Return [X, Y] of the center of cell containing provided text 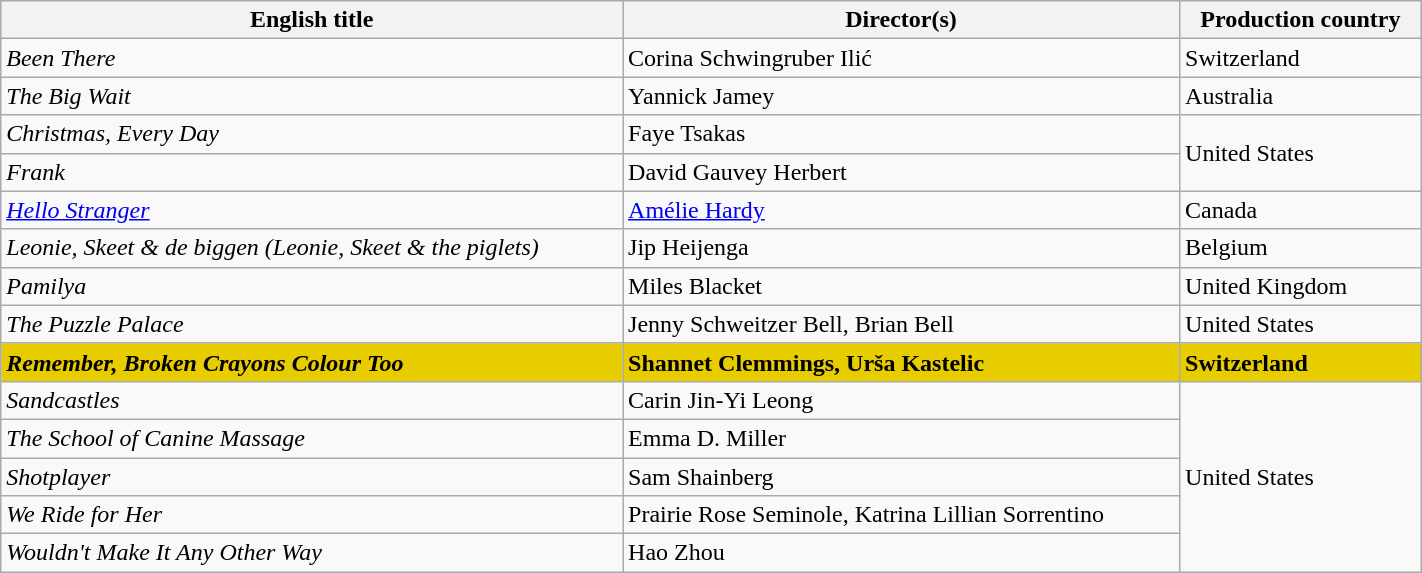
Production country [1301, 20]
Canada [1301, 210]
Hello Stranger [312, 210]
Jip Heijenga [902, 248]
Carin Jin-Yi Leong [902, 400]
United Kingdom [1301, 286]
Director(s) [902, 20]
Wouldn't Make It Any Other Way [312, 553]
English title [312, 20]
Sandcastles [312, 400]
Leonie, Skeet & de biggen (Leonie, Skeet & the piglets) [312, 248]
Corina Schwingruber Ilić [902, 58]
Jenny Schweitzer Bell, Brian Bell [902, 324]
Pamilya [312, 286]
The School of Canine Massage [312, 438]
The Big Wait [312, 96]
Prairie Rose Seminole, Katrina Lillian Sorrentino [902, 515]
Shannet Clemmings, Urša Kastelic [902, 362]
Been There [312, 58]
Hao Zhou [902, 553]
Frank [312, 172]
Emma D. Miller [902, 438]
Faye Tsakas [902, 134]
Amélie Hardy [902, 210]
Sam Shainberg [902, 477]
Miles Blacket [902, 286]
Belgium [1301, 248]
We Ride for Her [312, 515]
Shotplayer [312, 477]
David Gauvey Herbert [902, 172]
Australia [1301, 96]
Remember, Broken Crayons Colour Too [312, 362]
Yannick Jamey [902, 96]
Christmas, Every Day [312, 134]
The Puzzle Palace [312, 324]
